For the text-containing cell, return its midpoint in (X, Y) coordinate format. 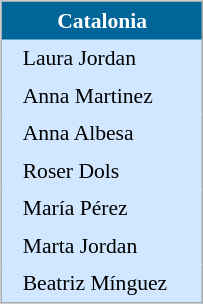
Roser Dols (110, 171)
Laura Jordan (110, 59)
María Pérez (110, 209)
Anna Martinez (110, 96)
Anna Albesa (110, 133)
Marta Jordan (110, 246)
Beatriz Mínguez (110, 283)
Catalonia (102, 20)
